Return [X, Y] of the center of cell containing provided text 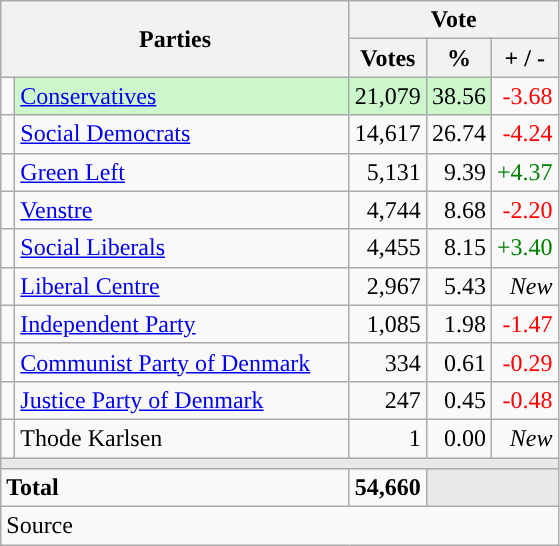
Green Left [182, 172]
Social Democrats [182, 134]
-0.48 [524, 400]
0.61 [458, 362]
Votes [388, 58]
Justice Party of Denmark [182, 400]
4,744 [388, 210]
Total [176, 488]
Source [280, 526]
1 [388, 438]
+ / - [524, 58]
Communist Party of Denmark [182, 362]
% [458, 58]
54,660 [388, 488]
Independent Party [182, 324]
-2.20 [524, 210]
0.45 [458, 400]
247 [388, 400]
+4.37 [524, 172]
8.68 [458, 210]
Social Liberals [182, 248]
Thode Karlsen [182, 438]
26.74 [458, 134]
Parties [176, 39]
14,617 [388, 134]
1.98 [458, 324]
Venstre [182, 210]
-3.68 [524, 96]
5,131 [388, 172]
1,085 [388, 324]
38.56 [458, 96]
334 [388, 362]
5.43 [458, 286]
Conservatives [182, 96]
Liberal Centre [182, 286]
8.15 [458, 248]
0.00 [458, 438]
-4.24 [524, 134]
-0.29 [524, 362]
9.39 [458, 172]
4,455 [388, 248]
+3.40 [524, 248]
-1.47 [524, 324]
2,967 [388, 286]
21,079 [388, 96]
Vote [454, 20]
